Extract the [X, Y] coordinate from the center of the cell holding the provided text.  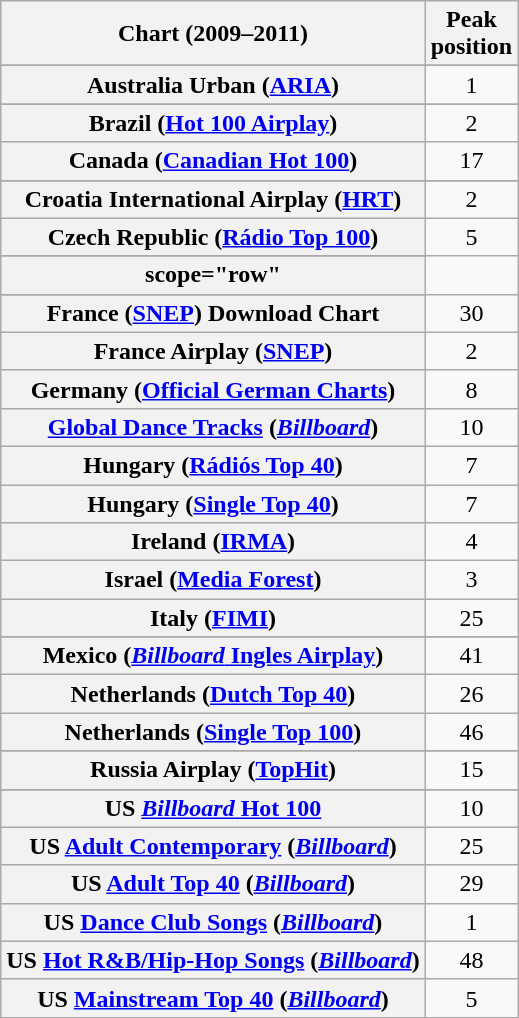
Mexico (Billboard Ingles Airplay) [213, 656]
Brazil (Hot 100 Airplay) [213, 123]
Italy (FIMI) [213, 618]
Croatia International Airplay (HRT) [213, 199]
4 [471, 542]
Hungary (Rádiós Top 40) [213, 465]
France (SNEP) Download Chart [213, 313]
US Hot R&B/Hip-Hop Songs (Billboard) [213, 960]
Israel (Media Forest) [213, 580]
26 [471, 694]
48 [471, 960]
US Adult Top 40 (Billboard) [213, 884]
US Billboard Hot 100 [213, 808]
Peakposition [471, 34]
US Mainstream Top 40 (Billboard) [213, 998]
Czech Republic (Rádio Top 100) [213, 237]
US Adult Contemporary (Billboard) [213, 846]
Chart (2009–2011) [213, 34]
15 [471, 770]
Ireland (IRMA) [213, 542]
8 [471, 389]
US Dance Club Songs (Billboard) [213, 922]
30 [471, 313]
41 [471, 656]
Netherlands (Dutch Top 40) [213, 694]
Hungary (Single Top 40) [213, 503]
Global Dance Tracks (Billboard) [213, 427]
Russia Airplay (TopHit) [213, 770]
Australia Urban (ARIA) [213, 85]
France Airplay (SNEP) [213, 351]
scope="row" [213, 275]
17 [471, 161]
Canada (Canadian Hot 100) [213, 161]
3 [471, 580]
Netherlands (Single Top 100) [213, 732]
Germany (Official German Charts) [213, 389]
46 [471, 732]
29 [471, 884]
